Return [x, y] of the center of cell containing provided text 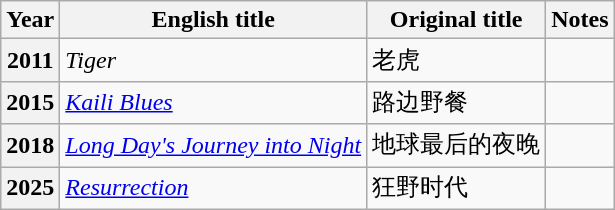
Tiger [214, 60]
狂野时代 [456, 188]
路边野餐 [456, 102]
Original title [456, 20]
Notes [580, 20]
2015 [30, 102]
老虎 [456, 60]
Kaili Blues [214, 102]
Year [30, 20]
English title [214, 20]
Resurrection [214, 188]
Long Day's Journey into Night [214, 146]
2025 [30, 188]
2011 [30, 60]
地球最后的夜晚 [456, 146]
2018 [30, 146]
